Search for the cell housing the specified text and yield its (X, Y) center coordinate. 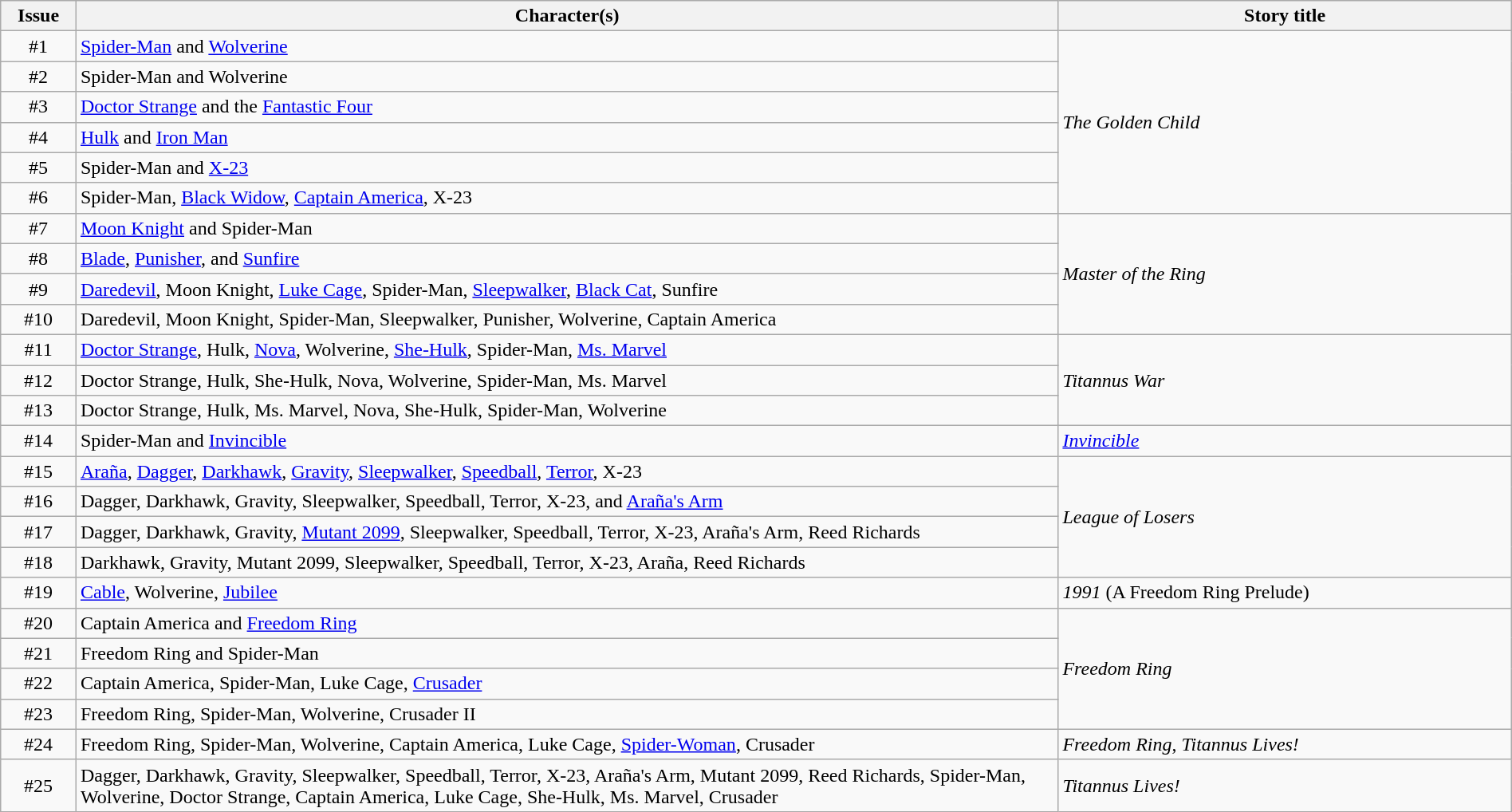
Freedom Ring and Spider-Man (566, 653)
Freedom Ring, Spider-Man, Wolverine, Crusader II (566, 714)
#20 (38, 623)
#17 (38, 532)
Daredevil, Moon Knight, Spider-Man, Sleepwalker, Punisher, Wolverine, Captain America (566, 319)
Moon Knight and Spider-Man (566, 228)
#9 (38, 289)
Cable, Wolverine, Jubilee (566, 593)
#15 (38, 471)
Freedom Ring (1285, 668)
#14 (38, 441)
Freedom Ring, Spider-Man, Wolverine, Captain America, Luke Cage, Spider-Woman, Crusader (566, 744)
#10 (38, 319)
#11 (38, 349)
League of Losers (1285, 517)
Darkhawk, Gravity, Mutant 2099, Sleepwalker, Speedball, Terror, X-23, Araña, Reed Richards (566, 562)
#12 (38, 380)
Master of the Ring (1285, 274)
#18 (38, 562)
Spider-Man and X-23 (566, 168)
#3 (38, 107)
Blade, Punisher, and Sunfire (566, 258)
#5 (38, 168)
#16 (38, 502)
Doctor Strange, Hulk, Ms. Marvel, Nova, She-Hulk, Spider-Man, Wolverine (566, 411)
#19 (38, 593)
Spider-Man, Black Widow, Captain America, X-23 (566, 198)
Issue (38, 16)
Captain America and Freedom Ring (566, 623)
#22 (38, 684)
Story title (1285, 16)
#13 (38, 411)
Hulk and Iron Man (566, 137)
Doctor Strange, Hulk, Nova, Wolverine, She-Hulk, Spider-Man, Ms. Marvel (566, 349)
#2 (38, 77)
Titannus Lives! (1285, 785)
1991 (A Freedom Ring Prelude) (1285, 593)
Doctor Strange and the Fantastic Four (566, 107)
Character(s) (566, 16)
Dagger, Darkhawk, Gravity, Mutant 2099, Sleepwalker, Speedball, Terror, X-23, Araña's Arm, Reed Richards (566, 532)
#7 (38, 228)
#6 (38, 198)
#23 (38, 714)
Freedom Ring, Titannus Lives! (1285, 744)
Captain America, Spider-Man, Luke Cage, Crusader (566, 684)
Invincible (1285, 441)
Titannus War (1285, 380)
Araña, Dagger, Darkhawk, Gravity, Sleepwalker, Speedball, Terror, X-23 (566, 471)
#1 (38, 46)
The Golden Child (1285, 122)
#4 (38, 137)
#25 (38, 785)
Daredevil, Moon Knight, Luke Cage, Spider-Man, Sleepwalker, Black Cat, Sunfire (566, 289)
#24 (38, 744)
Doctor Strange, Hulk, She-Hulk, Nova, Wolverine, Spider-Man, Ms. Marvel (566, 380)
Spider-Man and Invincible (566, 441)
#21 (38, 653)
Dagger, Darkhawk, Gravity, Sleepwalker, Speedball, Terror, X-23, and Araña's Arm (566, 502)
#8 (38, 258)
